Determine the [x, y] coordinate at the center of the cell enclosing the given text.  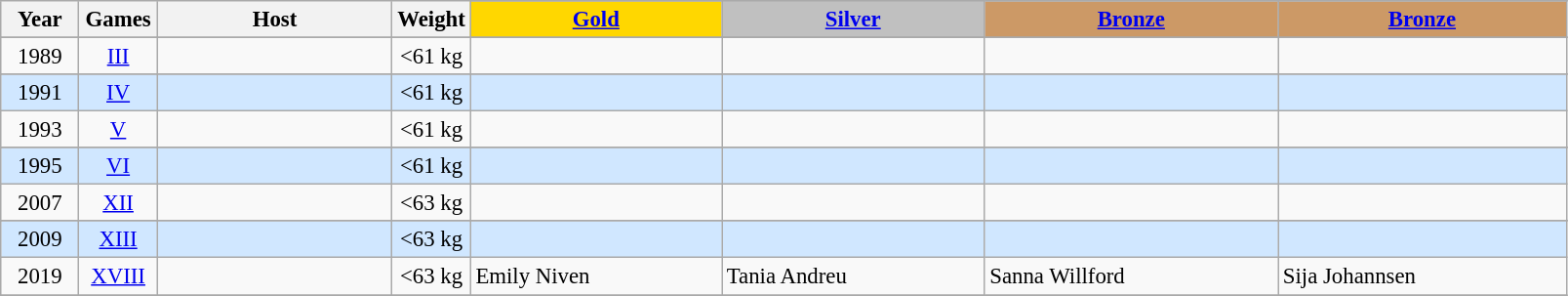
Host [275, 20]
Weight [431, 20]
III [118, 57]
Sija Johannsen [1423, 276]
Games [118, 20]
Gold [595, 20]
2019 [40, 276]
Tania Andreu [853, 276]
Year [40, 20]
1991 [40, 93]
XII [118, 203]
XIII [118, 239]
Emily Niven [595, 276]
1995 [40, 166]
1993 [40, 130]
Silver [853, 20]
VI [118, 166]
XVIII [118, 276]
IV [118, 93]
V [118, 130]
2007 [40, 203]
Sanna Willford [1132, 276]
2009 [40, 239]
1989 [40, 57]
